Search for the cell housing the specified text and yield its (x, y) center coordinate. 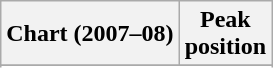
Chart (2007–08) (90, 34)
Peakposition (225, 34)
